Provide the (X, Y) coordinate of the cell's center where the given text is located.  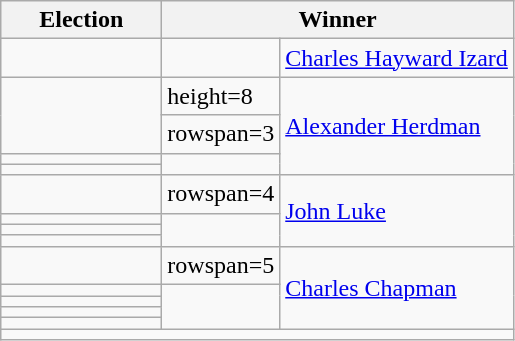
rowspan=5 (221, 265)
Election (82, 20)
Charles Chapman (397, 287)
rowspan=4 (221, 194)
height=8 (221, 96)
Alexander Herdman (397, 126)
John Luke (397, 210)
Winner (338, 20)
rowspan=3 (221, 134)
Charles Hayward Izard (397, 58)
